For the text-containing cell, return its midpoint in (X, Y) coordinate format. 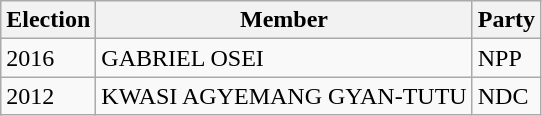
NPP (506, 58)
NDC (506, 96)
KWASI AGYEMANG GYAN-TUTU (284, 96)
Election (48, 20)
2012 (48, 96)
Member (284, 20)
2016 (48, 58)
GABRIEL OSEI (284, 58)
Party (506, 20)
